Detect which cell encompasses the target text, then output its [X, Y] center coordinate. 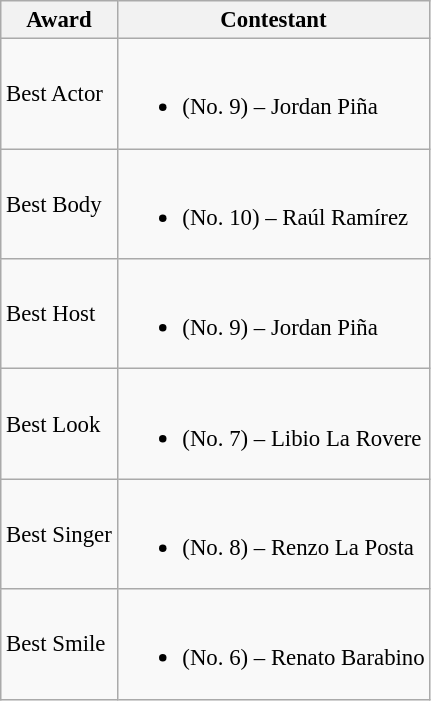
Best Singer [59, 534]
Best Look [59, 424]
(No. 6) – Renato Barabino [274, 644]
Best Smile [59, 644]
Best Body [59, 204]
Best Actor [59, 94]
(No. 10) – Raúl Ramírez [274, 204]
Contestant [274, 20]
Award [59, 20]
(No. 8) – Renzo La Posta [274, 534]
Best Host [59, 314]
(No. 7) – Libio La Rovere [274, 424]
